Search for the cell housing the specified text and yield its [x, y] center coordinate. 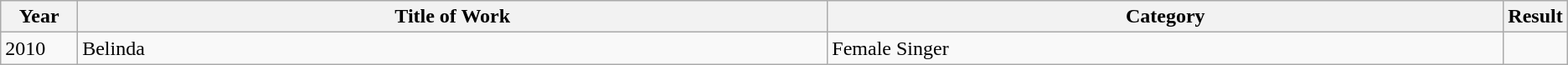
Category [1166, 17]
Title of Work [452, 17]
Belinda [452, 48]
Year [39, 17]
Female Singer [1166, 48]
2010 [39, 48]
Result [1535, 17]
